Search for the cell housing the specified text and yield its [X, Y] center coordinate. 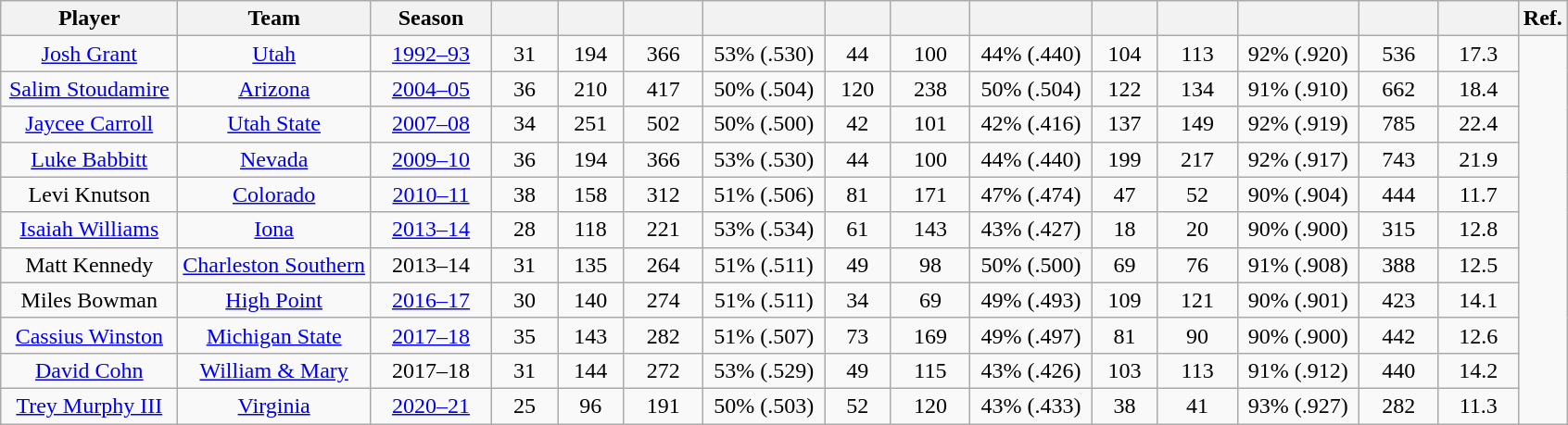
2020–21 [432, 406]
41 [1197, 406]
140 [591, 300]
536 [1398, 54]
Miles Bowman [89, 300]
122 [1125, 89]
417 [664, 89]
Cassius Winston [89, 335]
14.2 [1478, 370]
Utah [274, 54]
47% (.474) [1031, 194]
Season [432, 19]
30 [525, 300]
11.3 [1478, 406]
169 [930, 335]
92% (.920) [1297, 54]
315 [1398, 230]
272 [664, 370]
92% (.917) [1297, 159]
423 [1398, 300]
53% (.529) [764, 370]
51% (.507) [764, 335]
90% (.904) [1297, 194]
103 [1125, 370]
42% (.416) [1031, 124]
134 [1197, 89]
Nevada [274, 159]
502 [664, 124]
21.9 [1478, 159]
98 [930, 265]
Luke Babbitt [89, 159]
90 [1197, 335]
251 [591, 124]
118 [591, 230]
Matt Kennedy [89, 265]
Utah State [274, 124]
2016–17 [432, 300]
12.5 [1478, 265]
Jaycee Carroll [89, 124]
49% (.497) [1031, 335]
Player [89, 19]
109 [1125, 300]
Ref. [1542, 19]
Trey Murphy III [89, 406]
96 [591, 406]
Michigan State [274, 335]
35 [525, 335]
43% (.433) [1031, 406]
Salim Stoudamire [89, 89]
Team [274, 19]
93% (.927) [1297, 406]
49% (.493) [1031, 300]
171 [930, 194]
High Point [274, 300]
1992–93 [432, 54]
William & Mary [274, 370]
115 [930, 370]
47 [1125, 194]
312 [664, 194]
18.4 [1478, 89]
Virginia [274, 406]
264 [664, 265]
42 [858, 124]
61 [858, 230]
144 [591, 370]
191 [664, 406]
2007–08 [432, 124]
18 [1125, 230]
Iona [274, 230]
50% (.503) [764, 406]
Isaiah Williams [89, 230]
2010–11 [432, 194]
12.6 [1478, 335]
76 [1197, 265]
2009–10 [432, 159]
92% (.919) [1297, 124]
238 [930, 89]
444 [1398, 194]
25 [525, 406]
137 [1125, 124]
Charleston Southern [274, 265]
14.1 [1478, 300]
662 [1398, 89]
90% (.901) [1297, 300]
David Cohn [89, 370]
Arizona [274, 89]
91% (.908) [1297, 265]
28 [525, 230]
43% (.426) [1031, 370]
274 [664, 300]
388 [1398, 265]
91% (.910) [1297, 89]
149 [1197, 124]
73 [858, 335]
2004–05 [432, 89]
440 [1398, 370]
Levi Knutson [89, 194]
101 [930, 124]
11.7 [1478, 194]
43% (.427) [1031, 230]
91% (.912) [1297, 370]
199 [1125, 159]
221 [664, 230]
743 [1398, 159]
121 [1197, 300]
51% (.506) [764, 194]
158 [591, 194]
Colorado [274, 194]
135 [591, 265]
22.4 [1478, 124]
210 [591, 89]
53% (.534) [764, 230]
12.8 [1478, 230]
442 [1398, 335]
104 [1125, 54]
Josh Grant [89, 54]
17.3 [1478, 54]
20 [1197, 230]
217 [1197, 159]
785 [1398, 124]
